Return (X, Y) of the center of cell containing provided text 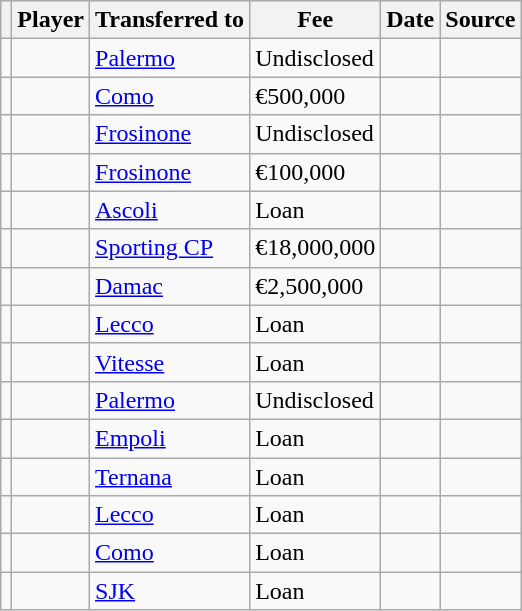
SJK (170, 591)
Vitesse (170, 362)
Empoli (170, 438)
Fee (316, 20)
Sporting CP (170, 248)
Ternana (170, 477)
€100,000 (316, 172)
€500,000 (316, 96)
Player (51, 20)
Transferred to (170, 20)
Ascoli (170, 210)
€18,000,000 (316, 248)
Damac (170, 286)
Date (410, 20)
Source (480, 20)
€2,500,000 (316, 286)
